From the cell containing the given text, extract its center point as (X, Y) coordinate. 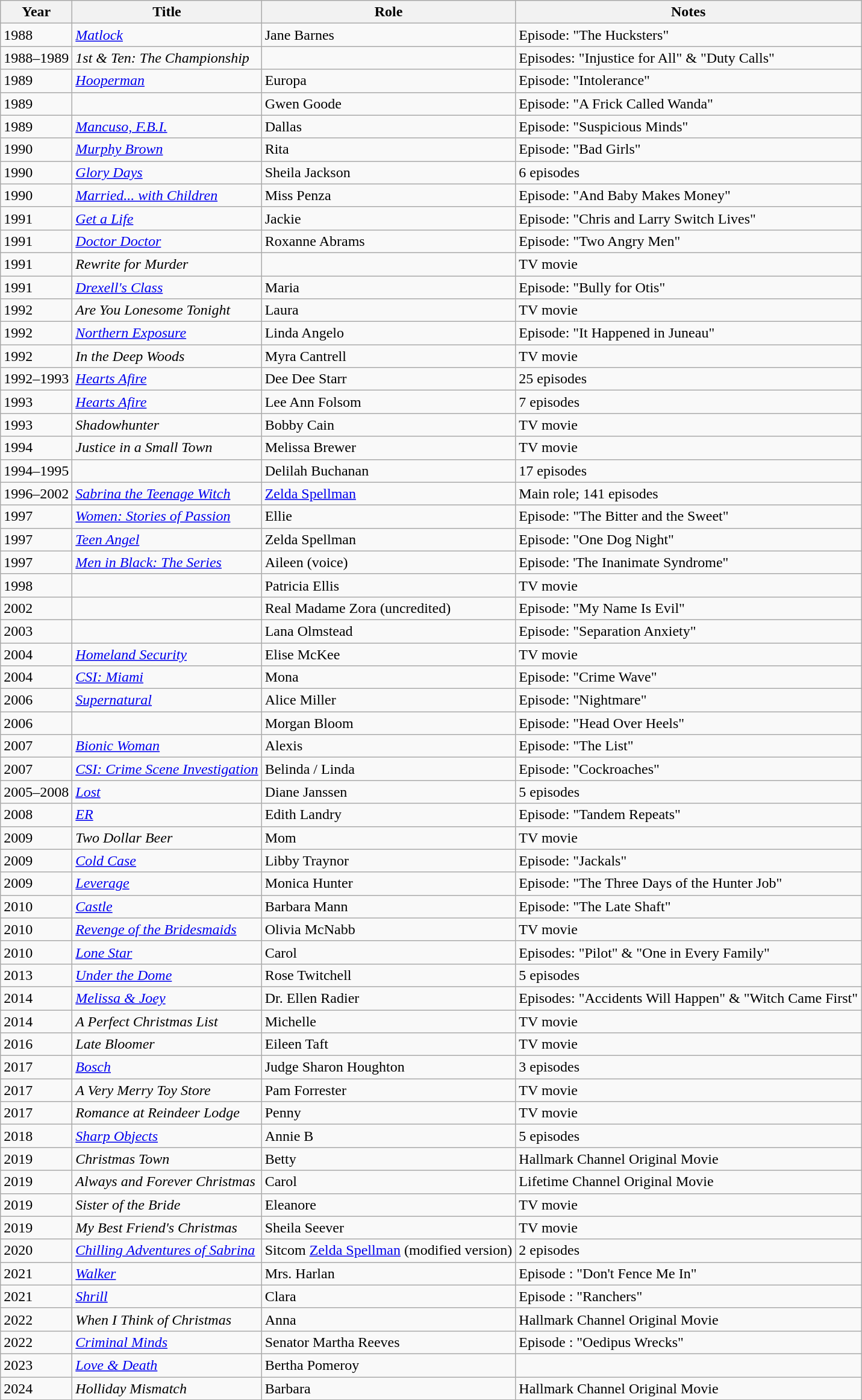
Supernatural (167, 700)
Episode: "Bad Girls" (689, 149)
Mona (389, 677)
Lifetime Channel Original Movie (689, 1182)
Revenge of the Bridesmaids (167, 929)
1988–1989 (36, 58)
Europa (389, 81)
Episode: "Head Over Heels" (689, 723)
Episode: "The Three Days of the Hunter Job" (689, 884)
Dallas (389, 127)
Episode: "A Frick Called Wanda" (689, 104)
Year (36, 12)
Late Bloomer (167, 1044)
Michelle (389, 1022)
1996–2002 (36, 494)
1998 (36, 585)
2003 (36, 631)
Northern Exposure (167, 333)
Judge Sharon Houghton (389, 1067)
6 episodes (689, 172)
Elise McKee (389, 654)
Dr. Ellen Radier (389, 998)
Shrill (167, 1296)
Under the Dome (167, 975)
Gwen Goode (389, 104)
Mancuso, F.B.I. (167, 127)
Doctor Doctor (167, 241)
Rose Twitchell (389, 975)
Episode: "Cockroaches" (689, 769)
2 episodes (689, 1251)
Main role; 141 episodes (689, 494)
Senator Martha Reeves (389, 1342)
Criminal Minds (167, 1342)
My Best Friend's Christmas (167, 1228)
Edith Landry (389, 815)
Episode: "It Happened in Juneau" (689, 333)
Dee Dee Starr (389, 379)
Hooperman (167, 81)
Matlock (167, 35)
Melissa Brewer (389, 448)
Mom (389, 838)
Sheila Jackson (389, 172)
Episode: "Crime Wave" (689, 677)
Title (167, 12)
1992–1993 (36, 379)
Delilah Buchanan (389, 471)
Lee Ann Folsom (389, 402)
In the Deep Woods (167, 356)
Bobby Cain (389, 425)
Betty (389, 1159)
Melissa & Joey (167, 998)
Episode: 'The Inanimate Syndrome" (689, 562)
Get a Life (167, 218)
Episodes: "Injustice for All" & "Duty Calls" (689, 58)
Jane Barnes (389, 35)
2013 (36, 975)
Episode: "Two Angry Men" (689, 241)
Role (389, 12)
Sister of the Bride (167, 1205)
Miss Penza (389, 195)
Bertha Pomeroy (389, 1365)
1994 (36, 448)
Real Madame Zora (uncredited) (389, 608)
Eileen Taft (389, 1044)
A Very Merry Toy Store (167, 1090)
Notes (689, 12)
Glory Days (167, 172)
Anna (389, 1319)
Cold Case (167, 861)
Sheila Seever (389, 1228)
2020 (36, 1251)
Men in Black: The Series (167, 562)
Episodes: "Pilot" & "One in Every Family" (689, 952)
Alice Miller (389, 700)
3 episodes (689, 1067)
Episode: "Separation Anxiety" (689, 631)
Episode : "Oedipus Wrecks" (689, 1342)
Episode: "Chris and Larry Switch Lives" (689, 218)
Episode: "The List" (689, 746)
Annie B (389, 1136)
Diane Janssen (389, 792)
Are You Lonesome Tonight (167, 310)
Episode: "Jackals" (689, 861)
1994–1995 (36, 471)
Episode: "Intolerance" (689, 81)
Justice in a Small Town (167, 448)
2005–2008 (36, 792)
Episode: "Bully for Otis" (689, 287)
Pam Forrester (389, 1090)
Episode: "And Baby Makes Money" (689, 195)
2024 (36, 1388)
Christmas Town (167, 1159)
Episode: "Suspicious Minds" (689, 127)
Murphy Brown (167, 149)
Episode: "One Dog Night" (689, 539)
Episode: "The Late Shaft" (689, 906)
Belinda / Linda (389, 769)
Sharp Objects (167, 1136)
2023 (36, 1365)
Shadowhunter (167, 425)
Patricia Ellis (389, 585)
Eleanore (389, 1205)
25 episodes (689, 379)
Episode: "The Bitter and the Sweet" (689, 516)
Episode : "Don't Fence Me In" (689, 1273)
Linda Angelo (389, 333)
2008 (36, 815)
1st & Ten: The Championship (167, 58)
Holliday Mismatch (167, 1388)
Romance at Reindeer Lodge (167, 1113)
Libby Traynor (389, 861)
Leverage (167, 884)
Sitcom Zelda Spellman (modified version) (389, 1251)
Rita (389, 149)
Married... with Children (167, 195)
Bionic Woman (167, 746)
CSI: Crime Scene Investigation (167, 769)
2016 (36, 1044)
Bosch (167, 1067)
Episodes: "Accidents Will Happen" & "Witch Came First" (689, 998)
Episode: "The Hucksters" (689, 35)
Mrs. Harlan (389, 1273)
Teen Angel (167, 539)
17 episodes (689, 471)
Episode: "Nightmare" (689, 700)
Homeland Security (167, 654)
2018 (36, 1136)
Lone Star (167, 952)
Episode: "My Name Is Evil" (689, 608)
Clara (389, 1296)
1988 (36, 35)
Aileen (voice) (389, 562)
Morgan Bloom (389, 723)
Roxanne Abrams (389, 241)
ER (167, 815)
Penny (389, 1113)
CSI: Miami (167, 677)
Episode : "Ranchers" (689, 1296)
Castle (167, 906)
Barbara (389, 1388)
Walker (167, 1273)
Two Dollar Beer (167, 838)
Barbara Mann (389, 906)
Women: Stories of Passion (167, 516)
Jackie (389, 218)
Lost (167, 792)
2002 (36, 608)
Alexis (389, 746)
Ellie (389, 516)
7 episodes (689, 402)
Monica Hunter (389, 884)
Always and Forever Christmas (167, 1182)
A Perfect Christmas List (167, 1022)
Myra Cantrell (389, 356)
Drexell's Class (167, 287)
When I Think of Christmas (167, 1319)
Laura (389, 310)
Chilling Adventures of Sabrina (167, 1251)
Love & Death (167, 1365)
Episode: "Tandem Repeats" (689, 815)
Sabrina the Teenage Witch (167, 494)
Olivia McNabb (389, 929)
Maria (389, 287)
Lana Olmstead (389, 631)
Rewrite for Murder (167, 264)
